Find where the given text appears and provide that cell's center as [x, y] coordinate. 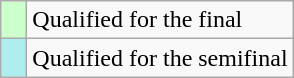
Qualified for the final [160, 20]
Qualified for the semifinal [160, 58]
